From the cell containing the given text, extract its center point as (x, y) coordinate. 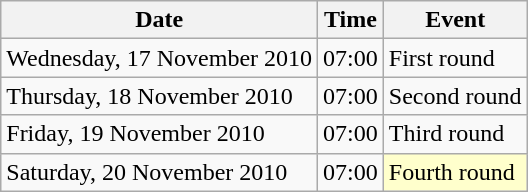
Time (351, 20)
Saturday, 20 November 2010 (160, 172)
Thursday, 18 November 2010 (160, 96)
First round (455, 58)
Wednesday, 17 November 2010 (160, 58)
Date (160, 20)
Second round (455, 96)
Fourth round (455, 172)
Friday, 19 November 2010 (160, 134)
Event (455, 20)
Third round (455, 134)
